Detect which cell encompasses the target text, then output its [x, y] center coordinate. 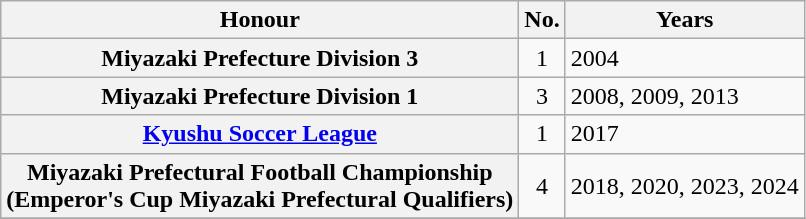
Honour [260, 20]
No. [542, 20]
Miyazaki Prefectural Football Championship (Emperor's Cup Miyazaki Prefectural Qualifiers) [260, 186]
2008, 2009, 2013 [684, 96]
3 [542, 96]
Miyazaki Prefecture Division 1 [260, 96]
4 [542, 186]
2018, 2020, 2023, 2024 [684, 186]
2017 [684, 134]
2004 [684, 58]
Kyushu Soccer League [260, 134]
Miyazaki Prefecture Division 3 [260, 58]
Years [684, 20]
